Return [X, Y] of the center of cell containing provided text 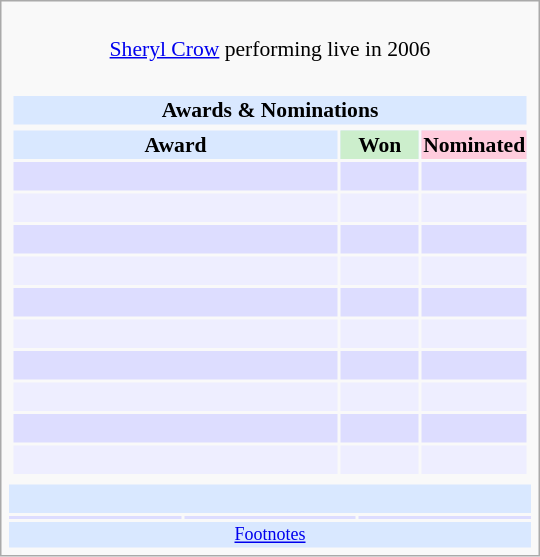
Awards & Nominations [270, 110]
Sheryl Crow performing live in 2006 [270, 36]
Footnotes [270, 535]
Awards & Nominations Award Won Nominated [270, 274]
Nominated [474, 144]
Won [380, 144]
Award [175, 144]
